Find where the given text appears and provide that cell's center as [X, Y] coordinate. 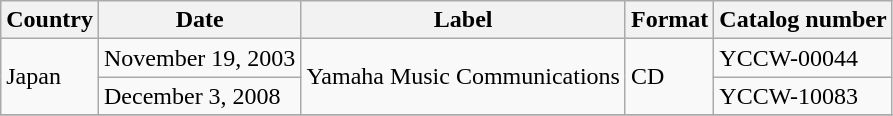
Yamaha Music Communications [464, 77]
Format [669, 20]
December 3, 2008 [199, 96]
CD [669, 77]
YCCW-10083 [803, 96]
YCCW-00044 [803, 58]
Japan [50, 77]
Date [199, 20]
November 19, 2003 [199, 58]
Label [464, 20]
Catalog number [803, 20]
Country [50, 20]
